Extract the [x, y] coordinate from the center of the cell holding the provided text.  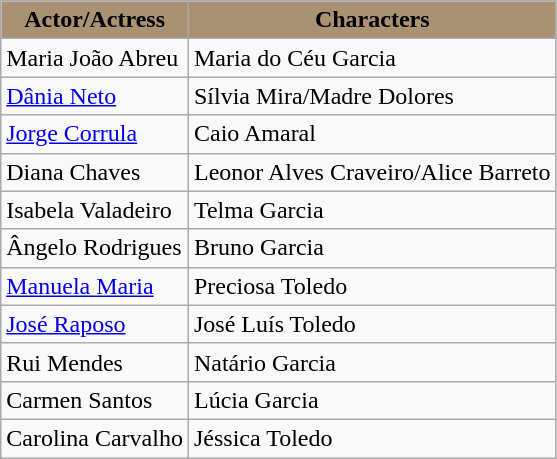
Characters [372, 20]
José Luís Toledo [372, 324]
Preciosa Toledo [372, 286]
Dânia Neto [95, 96]
Isabela Valadeiro [95, 210]
Natário Garcia [372, 362]
Caio Amaral [372, 134]
Actor/Actress [95, 20]
Jéssica Toledo [372, 438]
Carolina Carvalho [95, 438]
José Raposo [95, 324]
Telma Garcia [372, 210]
Ângelo Rodrigues [95, 248]
Carmen Santos [95, 400]
Jorge Corrula [95, 134]
Maria do Céu Garcia [372, 58]
Rui Mendes [95, 362]
Sílvia Mira/Madre Dolores [372, 96]
Maria João Abreu [95, 58]
Lúcia Garcia [372, 400]
Diana Chaves [95, 172]
Manuela Maria [95, 286]
Bruno Garcia [372, 248]
Leonor Alves Craveiro/Alice Barreto [372, 172]
